Return (x, y) of the center of cell containing provided text 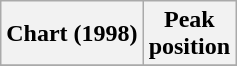
Chart (1998) (72, 34)
Peakposition (189, 34)
